Locate the cell with the specified text and output its [x, y] center coordinate. 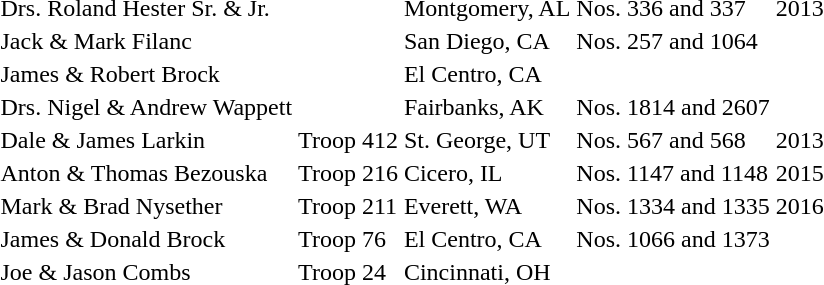
Troop 76 [348, 239]
San Diego, CA [486, 41]
Cicero, IL [486, 173]
Nos. 567 and 568 [673, 140]
Everett, WA [486, 206]
Troop 216 [348, 173]
Nos. 1814 and 2607 [673, 107]
Troop 211 [348, 206]
Nos. 1066 and 1373 [673, 239]
Troop 412 [348, 140]
Nos. 1334 and 1335 [673, 206]
Nos. 1147 and 1148 [673, 173]
St. George, UT [486, 140]
Fairbanks, AK [486, 107]
Nos. 257 and 1064 [673, 41]
